Identify which cell holds the provided text, then report its (x, y) central coordinate. 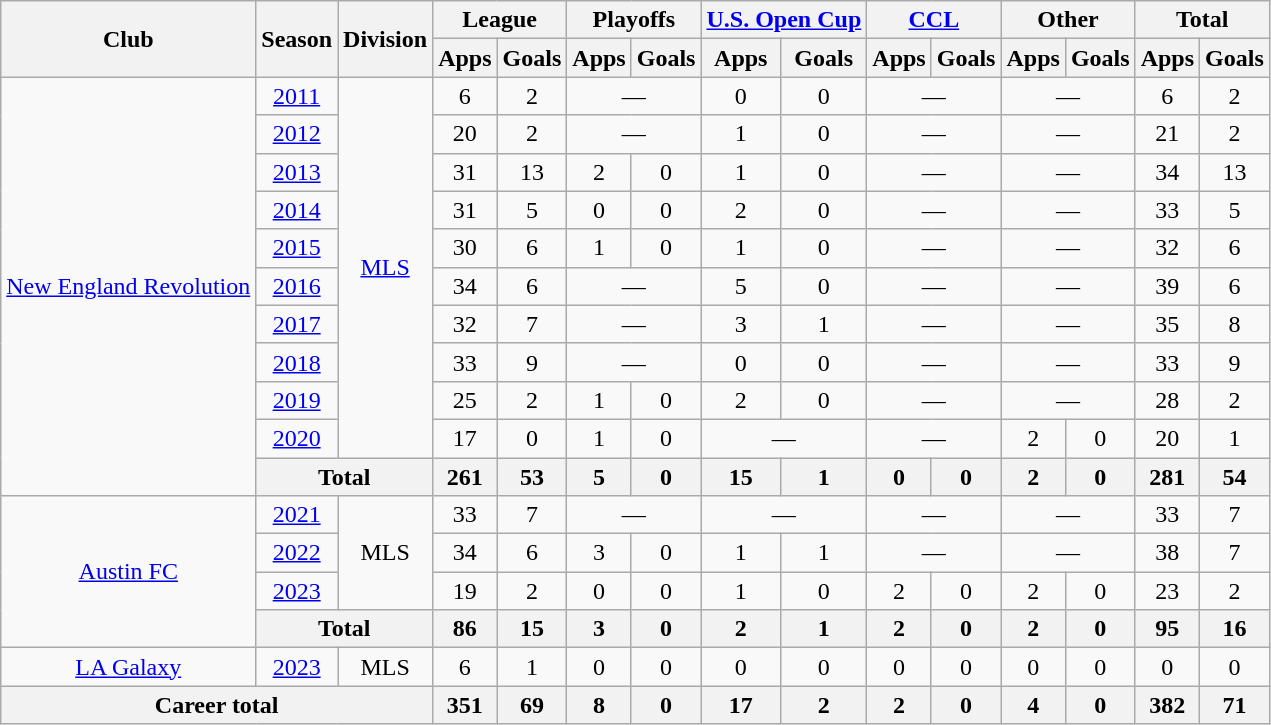
38 (1167, 553)
21 (1167, 134)
Other (1068, 20)
CCL (934, 20)
281 (1167, 477)
39 (1167, 286)
4 (1033, 705)
30 (465, 248)
2022 (297, 553)
Club (128, 39)
261 (465, 477)
16 (1235, 629)
2020 (297, 438)
2014 (297, 210)
2017 (297, 324)
2019 (297, 400)
Playoffs (634, 20)
Season (297, 39)
2015 (297, 248)
Division (386, 39)
Austin FC (128, 572)
Career total (217, 705)
54 (1235, 477)
2012 (297, 134)
2016 (297, 286)
19 (465, 591)
35 (1167, 324)
LA Galaxy (128, 667)
New England Revolution (128, 286)
71 (1235, 705)
2018 (297, 362)
382 (1167, 705)
2011 (297, 96)
U.S. Open Cup (784, 20)
23 (1167, 591)
351 (465, 705)
28 (1167, 400)
69 (532, 705)
95 (1167, 629)
86 (465, 629)
League (500, 20)
2021 (297, 515)
25 (465, 400)
53 (532, 477)
2013 (297, 172)
